Provide the [x, y] coordinate of the cell's center where the given text is located.  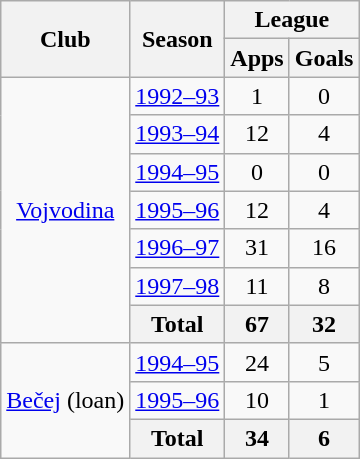
10 [257, 400]
1992–93 [178, 96]
Goals [324, 58]
Season [178, 39]
Bečej (loan) [66, 400]
1993–94 [178, 134]
31 [257, 248]
Apps [257, 58]
6 [324, 438]
32 [324, 324]
Vojvodina [66, 210]
1997–98 [178, 286]
67 [257, 324]
11 [257, 286]
Club [66, 39]
34 [257, 438]
24 [257, 362]
League [292, 20]
1996–97 [178, 248]
16 [324, 248]
5 [324, 362]
8 [324, 286]
